Scan for the cell matching the given text and deliver its [x, y] coordinate at center. 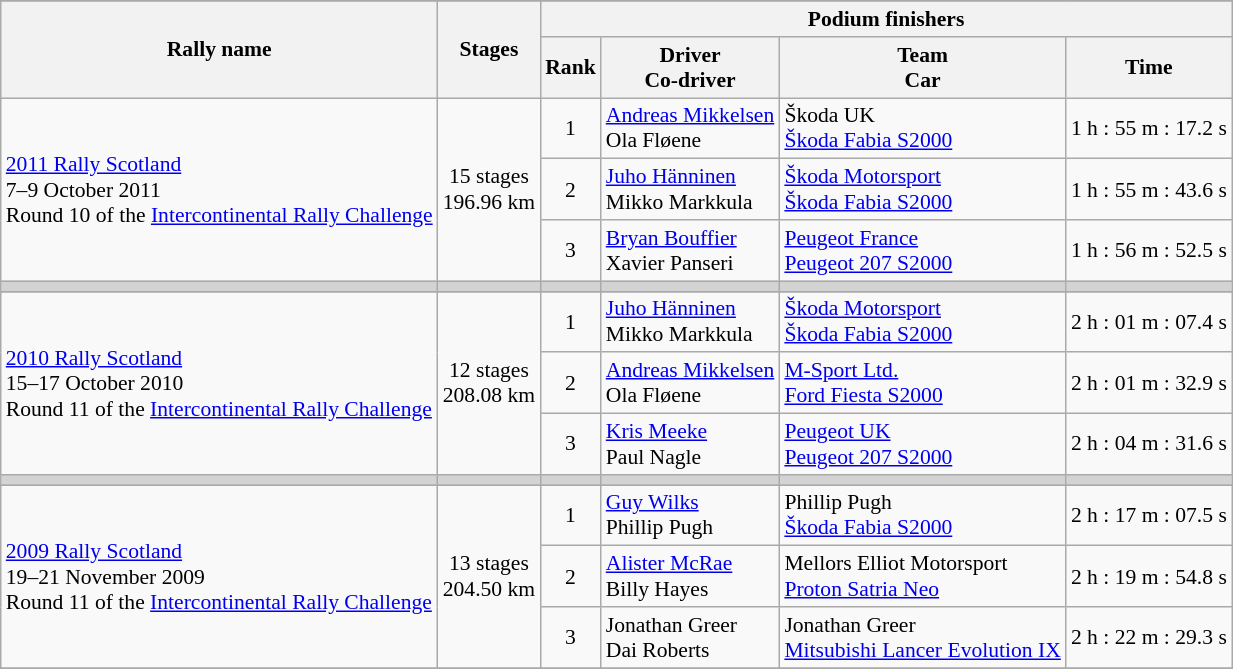
Kris Meeke Paul Nagle [690, 444]
Podium finishers [886, 19]
TeamCar [922, 68]
Peugeot France Peugeot 207 S2000 [922, 250]
Phillip Pugh Škoda Fabia S2000 [922, 516]
Bryan Bouffier Xavier Panseri [690, 250]
Škoda UK Škoda Fabia S2000 [922, 128]
1 h : 55 m : 17.2 s [1149, 128]
2 h : 19 m : 54.8 s [1149, 576]
12 stages 208.08 km [489, 382]
2 h : 04 m : 31.6 s [1149, 444]
M-Sport Ltd. Ford Fiesta S2000 [922, 384]
Guy Wilks Phillip Pugh [690, 516]
Alister McRae Billy Hayes [690, 576]
15 stages 196.96 km [489, 190]
2 h : 01 m : 07.4 s [1149, 322]
Jonathan Greer Dai Roberts [690, 638]
Jonathan Greer Mitsubishi Lancer Evolution IX [922, 638]
1 h : 55 m : 43.6 s [1149, 190]
Rank [570, 68]
1 h : 56 m : 52.5 s [1149, 250]
2 h : 01 m : 32.9 s [1149, 384]
2 h : 22 m : 29.3 s [1149, 638]
2010 Rally Scotland 15–17 October 2010Round 11 of the Intercontinental Rally Challenge [220, 382]
Peugeot UK Peugeot 207 S2000 [922, 444]
2 h : 17 m : 07.5 s [1149, 516]
Mellors Elliot Motorsport Proton Satria Neo [922, 576]
Time [1149, 68]
13 stages 204.50 km [489, 576]
Rally name [220, 50]
Stages [489, 50]
DriverCo-driver [690, 68]
2009 Rally Scotland 19–21 November 2009Round 11 of the Intercontinental Rally Challenge [220, 576]
2011 Rally Scotland 7–9 October 2011Round 10 of the Intercontinental Rally Challenge [220, 190]
